Provide the (x, y) coordinate of the cell's center where the given text is located.  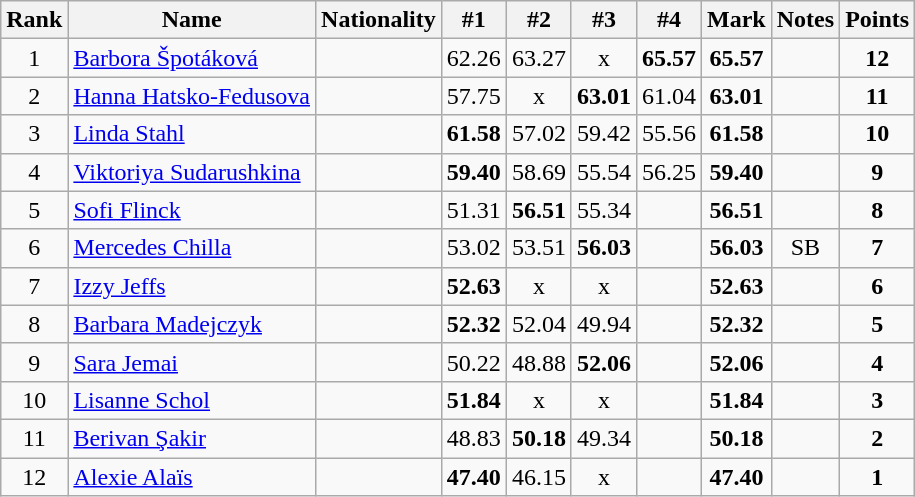
Sara Jemai (192, 362)
52.04 (538, 324)
Sofi Flinck (192, 210)
48.83 (474, 438)
55.56 (668, 134)
Name (192, 20)
Barbara Madejczyk (192, 324)
58.69 (538, 172)
Izzy Jeffs (192, 286)
Barbora Špotáková (192, 58)
57.02 (538, 134)
#1 (474, 20)
Points (878, 20)
#4 (668, 20)
Hanna Hatsko-Fedusova (192, 96)
53.51 (538, 248)
Lisanne Schol (192, 400)
Alexie Alaïs (192, 477)
49.34 (604, 438)
61.04 (668, 96)
50.22 (474, 362)
62.26 (474, 58)
#3 (604, 20)
55.54 (604, 172)
59.42 (604, 134)
57.75 (474, 96)
63.27 (538, 58)
Rank (34, 20)
56.25 (668, 172)
46.15 (538, 477)
48.88 (538, 362)
SB (805, 248)
Viktoriya Sudarushkina (192, 172)
Linda Stahl (192, 134)
#2 (538, 20)
Berivan Şakir (192, 438)
53.02 (474, 248)
49.94 (604, 324)
51.31 (474, 210)
Notes (805, 20)
Nationality (379, 20)
Mark (737, 20)
Mercedes Chilla (192, 248)
55.34 (604, 210)
